Locate the cell with the specified text and output its [x, y] center coordinate. 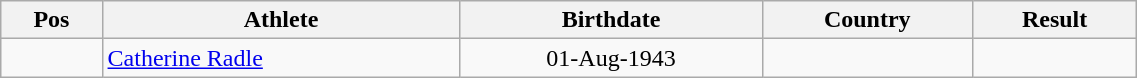
Birthdate [611, 20]
Athlete [281, 20]
Result [1054, 20]
Pos [52, 20]
Country [867, 20]
01-Aug-1943 [611, 58]
Catherine Radle [281, 58]
